Locate the cell with the specified text and output its (X, Y) center coordinate. 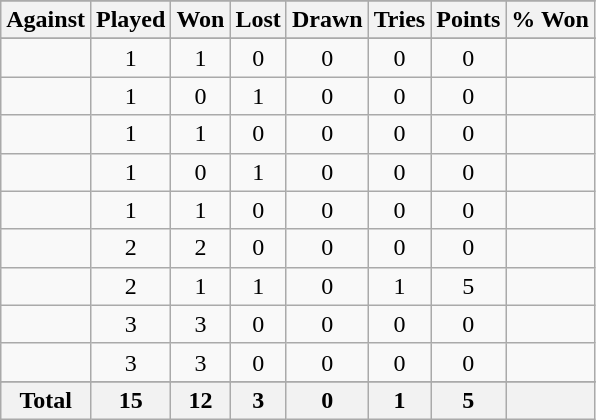
Points (468, 20)
Total (46, 400)
Won (200, 20)
15 (130, 400)
Lost (258, 20)
Drawn (327, 20)
Tries (400, 20)
Played (130, 20)
Against (46, 20)
12 (200, 400)
% Won (550, 20)
